Pinpoint the cell where the given text exists, returning its (x, y) midpoint coordinate. 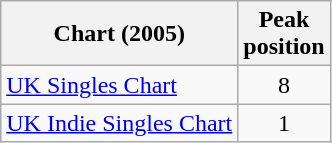
8 (284, 85)
UK Singles Chart (120, 85)
1 (284, 123)
Chart (2005) (120, 34)
UK Indie Singles Chart (120, 123)
Peakposition (284, 34)
